Search for the cell housing the specified text and yield its [X, Y] center coordinate. 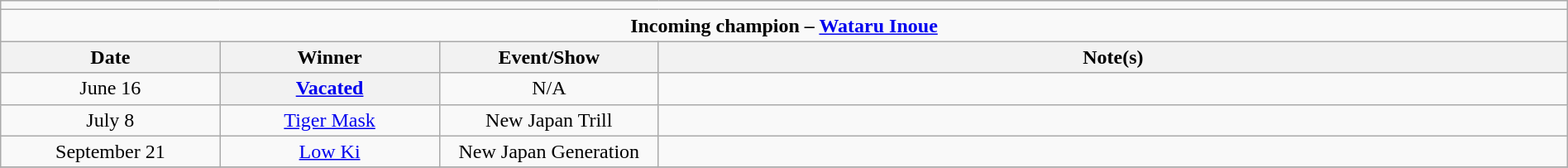
September 21 [111, 151]
N/A [549, 89]
New Japan Trill [549, 120]
Tiger Mask [329, 120]
Date [111, 57]
Low Ki [329, 151]
New Japan Generation [549, 151]
July 8 [111, 120]
Note(s) [1113, 57]
June 16 [111, 89]
Incoming champion – Wataru Inoue [784, 26]
Vacated [329, 89]
Event/Show [549, 57]
Winner [329, 57]
